Pinpoint the cell where the given text exists, returning its (x, y) midpoint coordinate. 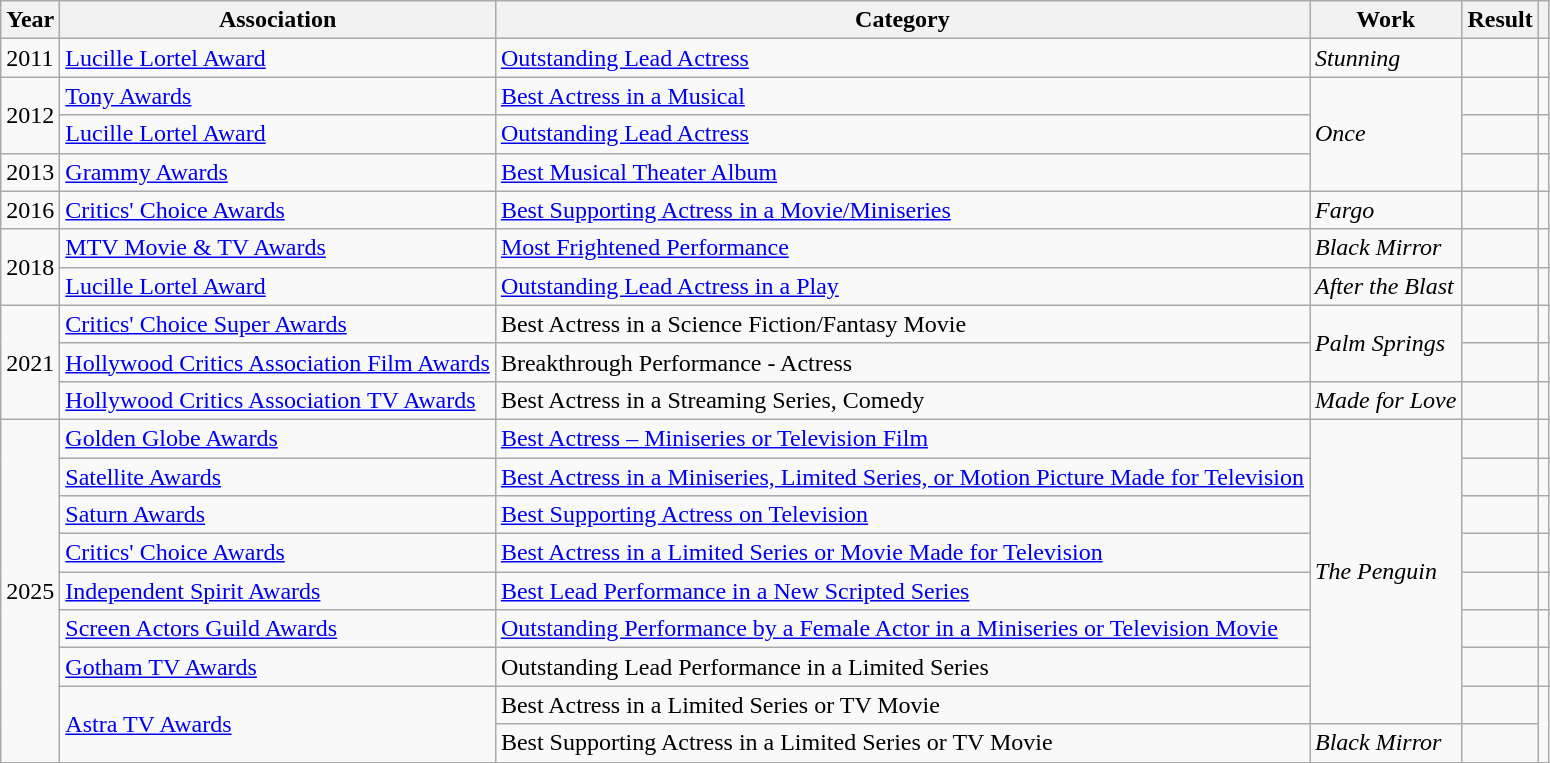
Gotham TV Awards (278, 667)
Outstanding Lead Actress in a Play (902, 286)
After the Blast (1386, 286)
Association (278, 20)
MTV Movie & TV Awards (278, 248)
Best Musical Theater Album (902, 172)
Grammy Awards (278, 172)
Year (30, 20)
Best Supporting Actress on Television (902, 515)
Once (1386, 134)
Critics' Choice Super Awards (278, 324)
Most Frightened Performance (902, 248)
The Penguin (1386, 571)
Best Actress in a Miniseries, Limited Series, or Motion Picture Made for Television (902, 477)
Astra TV Awards (278, 724)
Best Actress in a Limited Series or Movie Made for Television (902, 553)
Outstanding Lead Performance in a Limited Series (902, 667)
Best Actress – Miniseries or Television Film (902, 438)
Best Supporting Actress in a Movie/Miniseries (902, 210)
Independent Spirit Awards (278, 591)
Saturn Awards (278, 515)
Best Actress in a Science Fiction/Fantasy Movie (902, 324)
Best Lead Performance in a New Scripted Series (902, 591)
Breakthrough Performance - Actress (902, 362)
2021 (30, 362)
2025 (30, 590)
2013 (30, 172)
Golden Globe Awards (278, 438)
2018 (30, 267)
Work (1386, 20)
Best Actress in a Streaming Series, Comedy (902, 400)
Screen Actors Guild Awards (278, 629)
2011 (30, 58)
2012 (30, 115)
2016 (30, 210)
Fargo (1386, 210)
Outstanding Performance by a Female Actor in a Miniseries or Television Movie (902, 629)
Hollywood Critics Association TV Awards (278, 400)
Satellite Awards (278, 477)
Category (902, 20)
Palm Springs (1386, 343)
Tony Awards (278, 96)
Best Actress in a Limited Series or TV Movie (902, 705)
Stunning (1386, 58)
Made for Love (1386, 400)
Best Supporting Actress in a Limited Series or TV Movie (902, 743)
Best Actress in a Musical (902, 96)
Hollywood Critics Association Film Awards (278, 362)
Result (1500, 20)
